Search for the cell housing the specified text and yield its (X, Y) center coordinate. 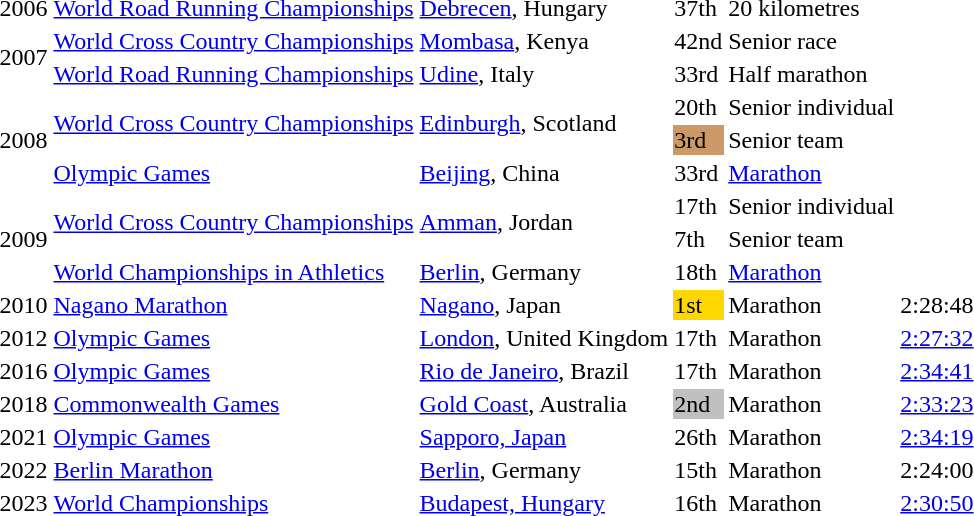
London, United Kingdom (544, 338)
3rd (698, 140)
Udine, Italy (544, 74)
Beijing, China (544, 173)
Half marathon (812, 74)
World Road Running Championships (234, 74)
2nd (698, 404)
Gold Coast, Australia (544, 404)
42nd (698, 41)
18th (698, 272)
26th (698, 437)
15th (698, 470)
Nagano Marathon (234, 305)
Mombasa, Kenya (544, 41)
Commonwealth Games (234, 404)
Nagano, Japan (544, 305)
Senior race (812, 41)
Amman, Jordan (544, 222)
7th (698, 239)
Rio de Janeiro, Brazil (544, 371)
1st (698, 305)
Sapporo, Japan (544, 437)
Edinburgh, Scotland (544, 124)
World Championships in Athletics (234, 272)
Berlin Marathon (234, 470)
20th (698, 107)
